From the cell containing the given text, extract its center point as [X, Y] coordinate. 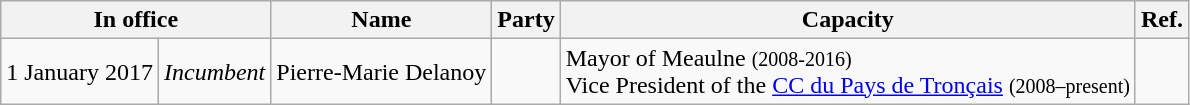
Ref. [1162, 20]
Party [526, 20]
Pierre-Marie Delanoy [382, 72]
Incumbent [214, 72]
Name [382, 20]
1 January 2017 [80, 72]
Capacity [848, 20]
In office [136, 20]
Mayor of Meaulne (2008-2016)Vice President of the CC du Pays de Tronçais (2008–present) [848, 72]
